Find where the given text appears and provide that cell's center as (x, y) coordinate. 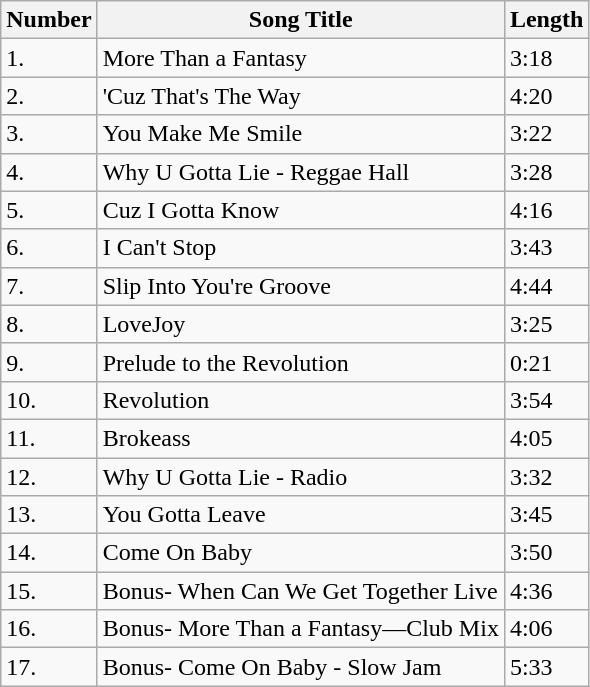
4:16 (546, 210)
Why U Gotta Lie - Radio (300, 477)
3:54 (546, 400)
More Than a Fantasy (300, 58)
4:36 (546, 591)
4:20 (546, 96)
Bonus- When Can We Get Together Live (300, 591)
3:22 (546, 134)
4:05 (546, 438)
6. (49, 248)
Length (546, 20)
3:50 (546, 553)
9. (49, 362)
3. (49, 134)
Cuz I Gotta Know (300, 210)
Number (49, 20)
1. (49, 58)
'Cuz That's The Way (300, 96)
5:33 (546, 667)
Slip Into You're Groove (300, 286)
Brokeass (300, 438)
Prelude to the Revolution (300, 362)
5. (49, 210)
3:25 (546, 324)
16. (49, 629)
3:32 (546, 477)
11. (49, 438)
3:45 (546, 515)
8. (49, 324)
10. (49, 400)
Come On Baby (300, 553)
3:18 (546, 58)
2. (49, 96)
I Can't Stop (300, 248)
Revolution (300, 400)
17. (49, 667)
15. (49, 591)
LoveJoy (300, 324)
Song Title (300, 20)
Bonus- More Than a Fantasy—Club Mix (300, 629)
You Gotta Leave (300, 515)
You Make Me Smile (300, 134)
12. (49, 477)
7. (49, 286)
0:21 (546, 362)
3:28 (546, 172)
14. (49, 553)
4. (49, 172)
Why U Gotta Lie - Reggae Hall (300, 172)
3:43 (546, 248)
13. (49, 515)
Bonus- Come On Baby - Slow Jam (300, 667)
4:06 (546, 629)
4:44 (546, 286)
